Return the (X, Y) coordinate for the center point of the cell that contains the specified text.  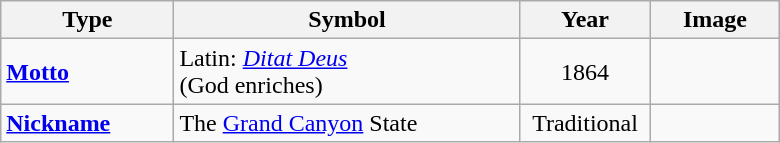
The Grand Canyon State (347, 123)
Year (585, 20)
1864 (585, 72)
Motto (88, 72)
Type (88, 20)
Nickname (88, 123)
Latin: Ditat Deus(God enriches) (347, 72)
Traditional (585, 123)
Image (715, 20)
Symbol (347, 20)
